Output the [X, Y] coordinate of the center of the cell containing the given text.  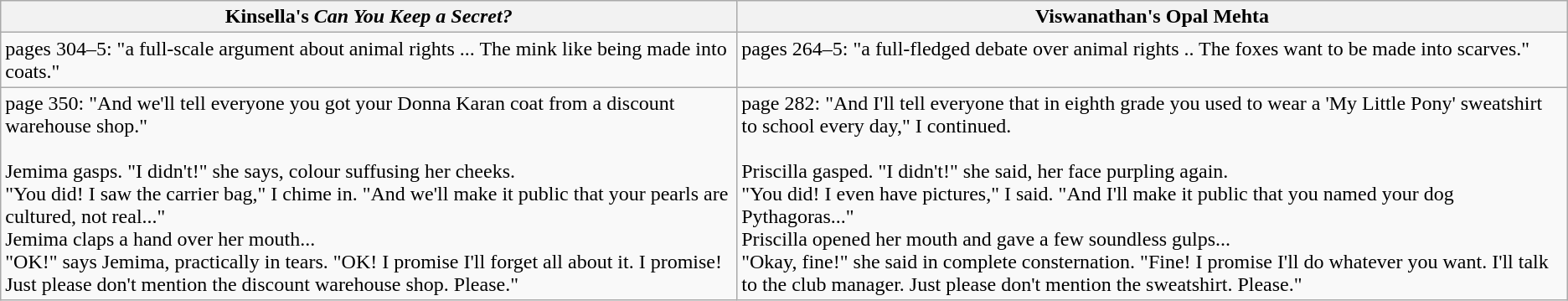
pages 264–5: "a full-fledged debate over animal rights .. The foxes want to be made into scarves." [1153, 60]
pages 304–5: "a full-scale argument about animal rights ... The mink like being made into coats." [369, 60]
Viswanathan's Opal Mehta [1153, 17]
Kinsella's Can You Keep a Secret? [369, 17]
